From the cell containing the given text, extract its center point as (X, Y) coordinate. 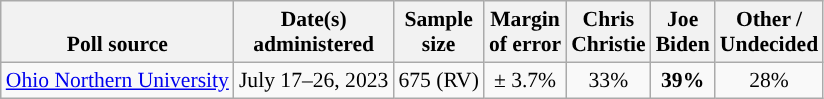
ChrisChristie (608, 32)
Samplesize (438, 32)
Date(s)administered (314, 32)
39% (683, 80)
JoeBiden (683, 32)
July 17–26, 2023 (314, 80)
Ohio Northern University (118, 80)
Poll source (118, 32)
33% (608, 80)
Marginof error (525, 32)
675 (RV) (438, 80)
28% (769, 80)
± 3.7% (525, 80)
Other /Undecided (769, 32)
